Determine the [X, Y] coordinate at the center of the cell enclosing the given text.  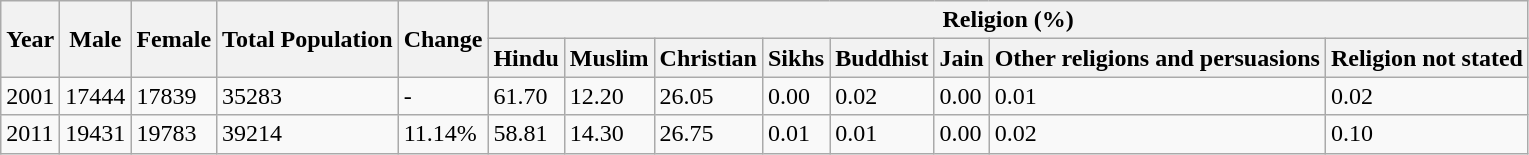
39214 [308, 134]
12.20 [609, 96]
Christian [708, 58]
Other religions and persuasions [1157, 58]
2011 [30, 134]
17839 [174, 96]
58.81 [526, 134]
Jain [962, 58]
0.10 [1426, 134]
Muslim [609, 58]
19431 [96, 134]
61.70 [526, 96]
Religion not stated [1426, 58]
Sikhs [796, 58]
14.30 [609, 134]
26.05 [708, 96]
Total Population [308, 39]
2001 [30, 96]
Change [443, 39]
19783 [174, 134]
Religion (%) [1008, 20]
Year [30, 39]
26.75 [708, 134]
11.14% [443, 134]
Hindu [526, 58]
Male [96, 39]
Buddhist [882, 58]
35283 [308, 96]
- [443, 96]
Female [174, 39]
17444 [96, 96]
